Detect which cell encompasses the target text, then output its (x, y) center coordinate. 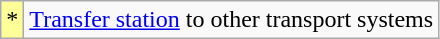
Transfer station to other transport systems (232, 20)
* (12, 20)
